From the cell containing the given text, extract its center point as [X, Y] coordinate. 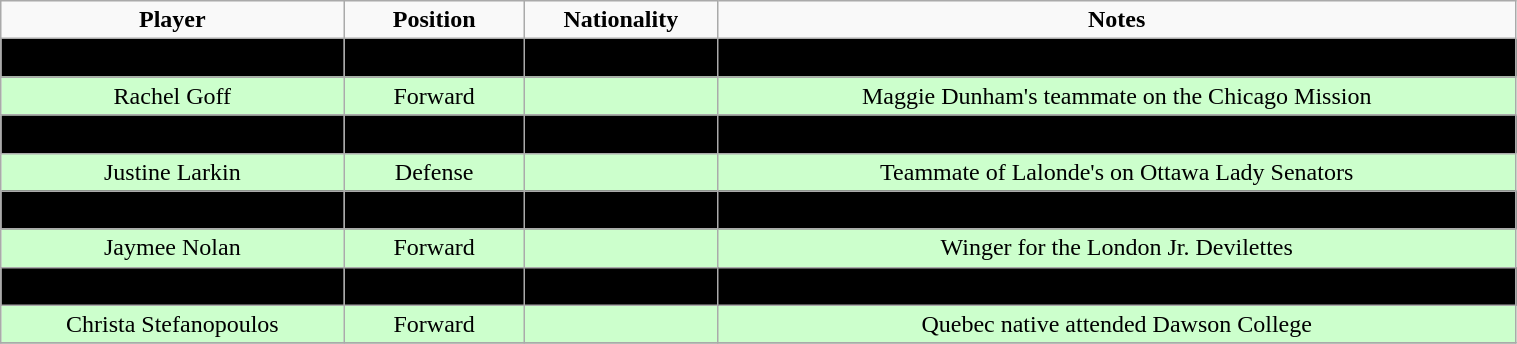
Former member of the Cambridge Jr. Rivulettes [1116, 286]
Minded the net for Oakville Jr. Hornets [1116, 210]
Jaymee Nolan [172, 248]
Winger for the London Jr. Devilettes [1116, 248]
Quebec native attended Dawson College [1116, 324]
Position [434, 20]
Goaltender [434, 210]
Rachel Goff [172, 96]
Christa Stefanopoulos [172, 324]
Player [172, 20]
Taylor Liotta [172, 210]
Teammate of Lalonde's on Ottawa Lady Senators [1116, 172]
Maggie Dunham's teammate on the Chicago Mission [1116, 96]
Played for the Ottawa Lady Senators [1116, 134]
Notes [1116, 20]
Maddie Dunham [172, 58]
Nationality [620, 20]
Justine Larkin [172, 172]
Kylie Lalonde [172, 134]
Hana Solinger [172, 286]
Played for the Chicago Mission [1116, 58]
